Locate the cell with the specified text and output its (x, y) center coordinate. 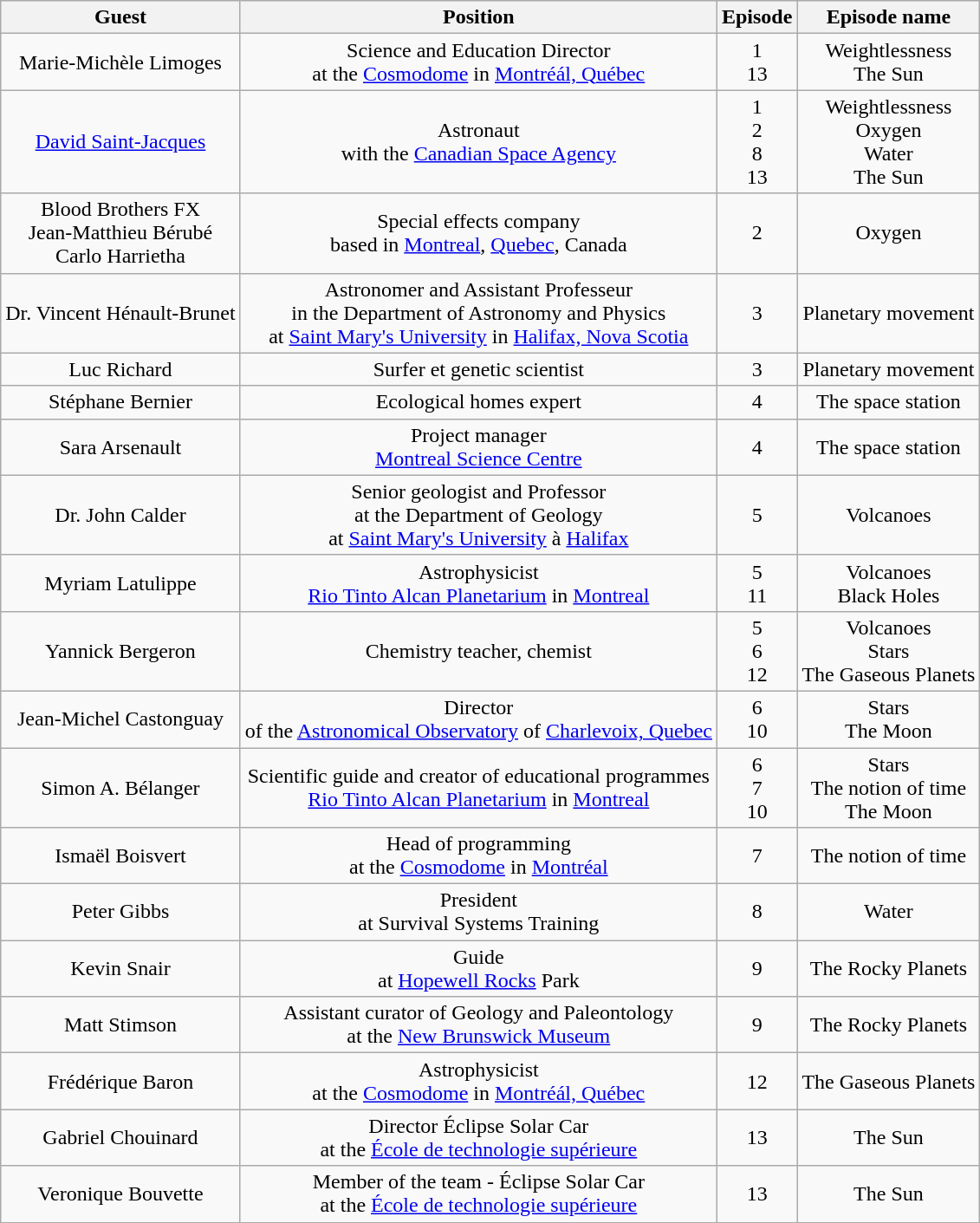
5 6 12 (756, 651)
Astronomer and Assistant Professeur in the Department of Astronomy and Physics at Saint Mary's University in Halifax, Nova Scotia (478, 313)
Yannick Bergeron (120, 651)
The Gaseous Planets (889, 1082)
Weightlessness Oxygen Water The Sun (889, 142)
David Saint-Jacques (120, 142)
Volcanoes (889, 515)
Simon A. Bélanger (120, 787)
Oxygen (889, 233)
Member of the team - Éclipse Solar Car at the École de technologie supérieure (478, 1194)
Stéphane Bernier (120, 402)
Jean-Michel Castonguay (120, 719)
Surfer et genetic scientist (478, 369)
Sara Arsenault (120, 447)
Volcanoes Stars The Gaseous Planets (889, 651)
1 13 (756, 62)
Astrophysicist Rio Tinto Alcan Planetarium in Montreal (478, 582)
Scientific guide and creator of educational programmes Rio Tinto Alcan Planetarium in Montreal (478, 787)
Weightlessness The Sun (889, 62)
Marie-Michèle Limoges (120, 62)
Dr. Vincent Hénault-Brunet (120, 313)
Episode (756, 17)
Special effects company based in Montreal, Quebec, Canada (478, 233)
Peter Gibbs (120, 912)
6 10 (756, 719)
Director Éclipse Solar Car at the École de technologie supérieure (478, 1137)
Luc Richard (120, 369)
Director of the Astronomical Observatory of Charlevoix, Quebec (478, 719)
Science and Education Director at the Cosmodome in Montréál, Québec (478, 62)
6 7 10 (756, 787)
Astronaut with the Canadian Space Agency (478, 142)
Assistant curator of Geology and Paleontology at the New Brunswick Museum (478, 1025)
Matt Stimson (120, 1025)
Stars The Moon (889, 719)
5 11 (756, 582)
Volcanoes Black Holes (889, 582)
Water (889, 912)
The notion of time (889, 856)
1 2 8 13 (756, 142)
Guide at Hopewell Rocks Park (478, 969)
Head of programming at the Cosmodome in Montréal (478, 856)
5 (756, 515)
Guest (120, 17)
Astrophysicist at the Cosmodome in Montréál, Québec (478, 1082)
Veronique Bouvette (120, 1194)
Ecological homes expert (478, 402)
7 (756, 856)
8 (756, 912)
12 (756, 1082)
Chemistry teacher, chemist (478, 651)
Dr. John Calder (120, 515)
Project manager Montreal Science Centre (478, 447)
Ismaël Boisvert (120, 856)
Position (478, 17)
Episode name (889, 17)
Stars The notion of time The Moon (889, 787)
Myriam Latulippe (120, 582)
President at Survival Systems Training (478, 912)
2 (756, 233)
Senior geologist and Professor at the Department of Geology at Saint Mary's University à Halifax (478, 515)
Blood Brothers FX Jean-Matthieu Bérubé Carlo Harrietha (120, 233)
Gabriel Chouinard (120, 1137)
Frédérique Baron (120, 1082)
Kevin Snair (120, 969)
